Capture the cell that displays the provided text and extract its (X, Y) central coordinate. 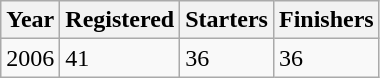
Starters (227, 20)
Finishers (326, 20)
41 (120, 58)
Registered (120, 20)
2006 (30, 58)
Year (30, 20)
